Identify which cell holds the provided text, then report its [x, y] central coordinate. 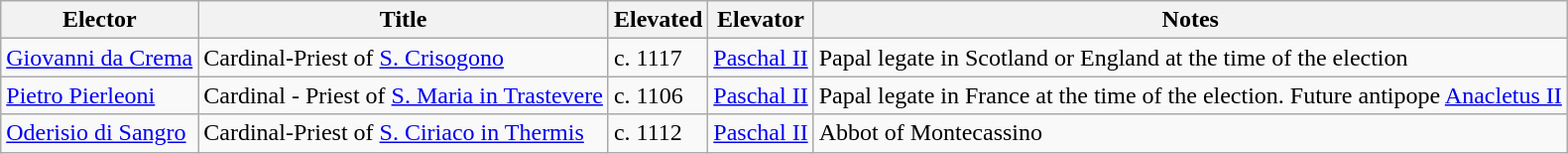
Elector [99, 20]
Elevated [658, 20]
c. 1112 [658, 133]
Elevator [761, 20]
Cardinal-Priest of S. Ciriaco in Thermis [404, 133]
c. 1106 [658, 95]
Abbot of Montecassino [1190, 133]
Cardinal - Priest of S. Maria in Trastevere [404, 95]
Notes [1190, 20]
c. 1117 [658, 58]
Papal legate in France at the time of the election. Future antipope Anacletus II [1190, 95]
Pietro Pierleoni [99, 95]
Giovanni da Crema [99, 58]
Title [404, 20]
Papal legate in Scotland or England at the time of the election [1190, 58]
Cardinal-Priest of S. Crisogono [404, 58]
Oderisio di Sangro [99, 133]
